Determine the [X, Y] coordinate at the center of the cell enclosing the given text.  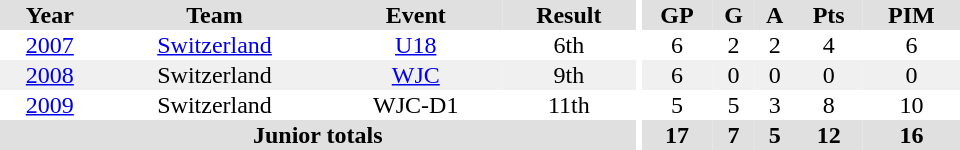
2008 [50, 75]
Year [50, 15]
GP [676, 15]
10 [912, 105]
17 [676, 135]
Pts [829, 15]
Team [215, 15]
7 [733, 135]
6th [569, 45]
2009 [50, 105]
9th [569, 75]
11th [569, 105]
U18 [416, 45]
Event [416, 15]
16 [912, 135]
WJC-D1 [416, 105]
12 [829, 135]
A [775, 15]
WJC [416, 75]
Junior totals [318, 135]
Result [569, 15]
G [733, 15]
PIM [912, 15]
2007 [50, 45]
8 [829, 105]
3 [775, 105]
4 [829, 45]
